From the cell containing the given text, extract its center point as (X, Y) coordinate. 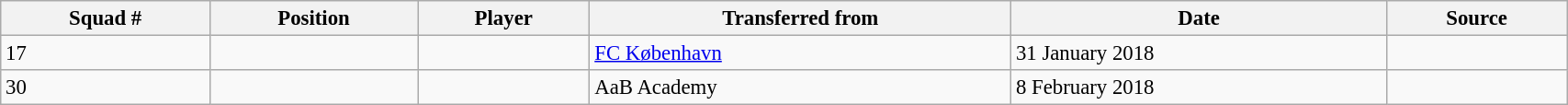
30 (106, 87)
Transferred from (801, 18)
Date (1200, 18)
31 January 2018 (1200, 53)
Player (503, 18)
8 February 2018 (1200, 87)
17 (106, 53)
Squad # (106, 18)
Source (1477, 18)
FC København (801, 53)
AaB Academy (801, 87)
Position (314, 18)
